Locate the cell with the specified text and output its (X, Y) center coordinate. 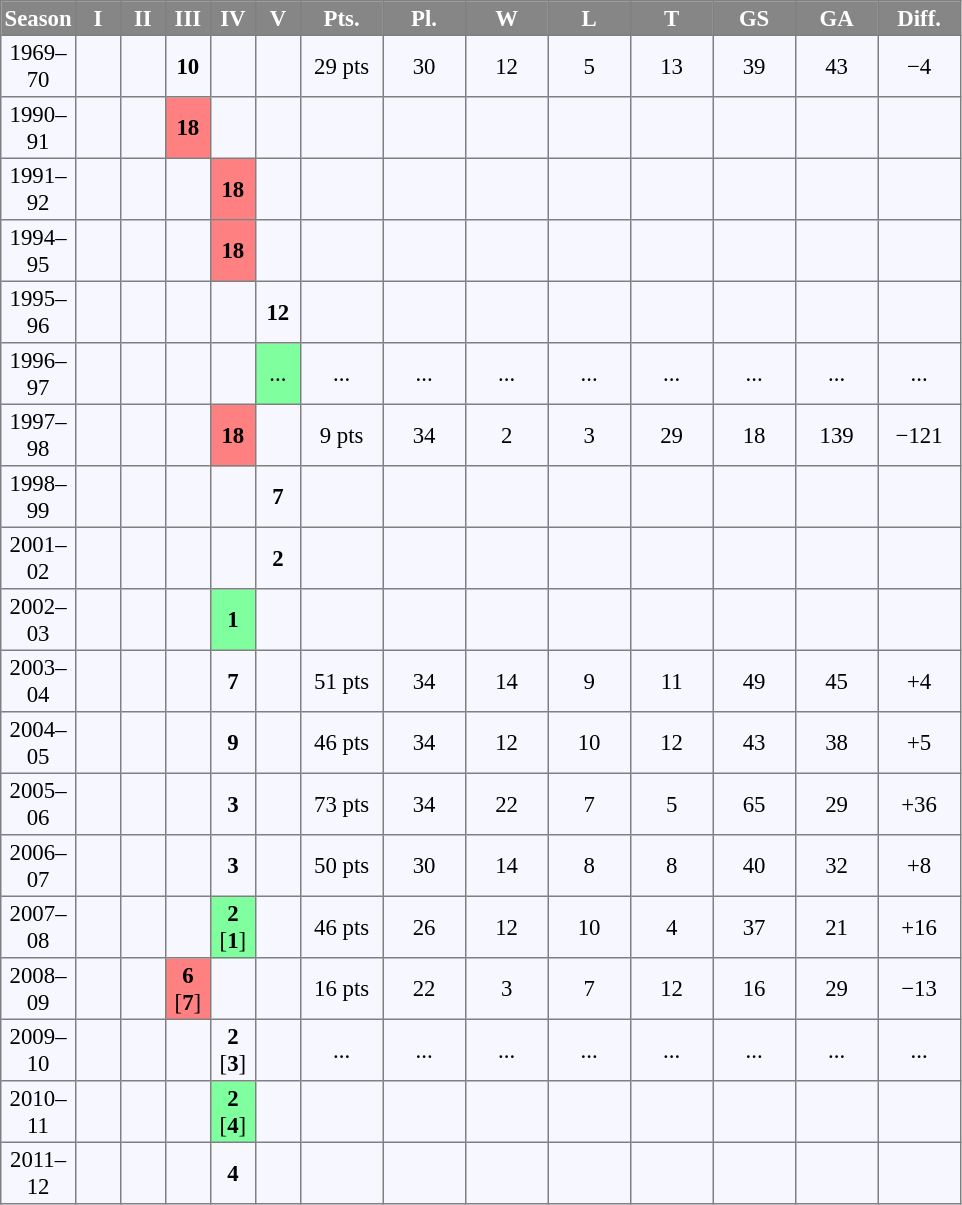
2007–08 (38, 927)
49 (754, 681)
2011–12 (38, 1173)
38 (836, 743)
2 [3] (232, 1050)
51 pts (341, 681)
6 [7] (188, 989)
45 (836, 681)
1996–97 (38, 374)
139 (836, 435)
2006–07 (38, 866)
1995–96 (38, 312)
Diff. (919, 18)
26 (424, 927)
Pts. (341, 18)
2009–10 (38, 1050)
2 [1] (232, 927)
−4 (919, 66)
2003–04 (38, 681)
39 (754, 66)
2008–09 (38, 989)
65 (754, 804)
GA (836, 18)
16 pts (341, 989)
1 (232, 620)
V (278, 18)
I (98, 18)
21 (836, 927)
16 (754, 989)
32 (836, 866)
Pl. (424, 18)
1991–92 (38, 189)
13 (671, 66)
1994–95 (38, 251)
2010–11 (38, 1112)
2002–03 (38, 620)
+16 (919, 927)
GS (754, 18)
2 [4] (232, 1112)
40 (754, 866)
37 (754, 927)
T (671, 18)
11 (671, 681)
+36 (919, 804)
2005–06 (38, 804)
W (506, 18)
−121 (919, 435)
1969–70 (38, 66)
II (142, 18)
73 pts (341, 804)
1997–98 (38, 435)
+8 (919, 866)
IV (232, 18)
1998–99 (38, 497)
2001–02 (38, 558)
+5 (919, 743)
9 pts (341, 435)
1990–91 (38, 128)
III (188, 18)
50 pts (341, 866)
+4 (919, 681)
29 pts (341, 66)
L (589, 18)
Season (38, 18)
2004–05 (38, 743)
−13 (919, 989)
